Pinpoint the cell where the given text exists, returning its [x, y] midpoint coordinate. 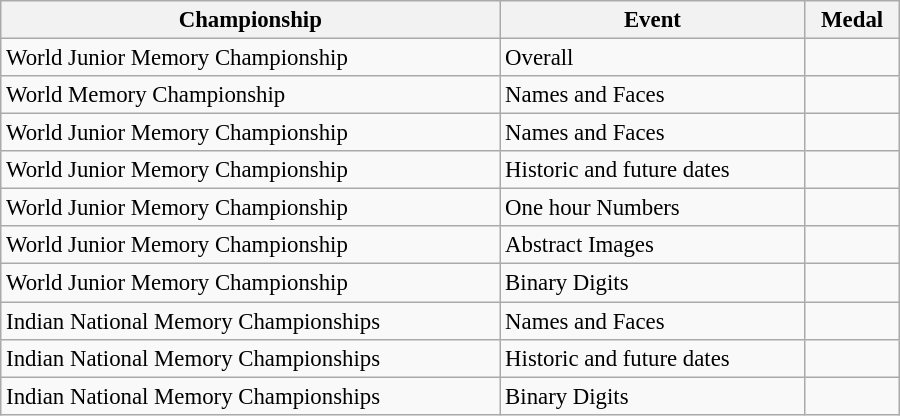
World Memory Championship [250, 95]
Event [652, 20]
Championship [250, 20]
Medal [852, 20]
One hour Numbers [652, 208]
Overall [652, 58]
Abstract Images [652, 245]
